Return the (X, Y) coordinate for the center point of the cell that contains the specified text.  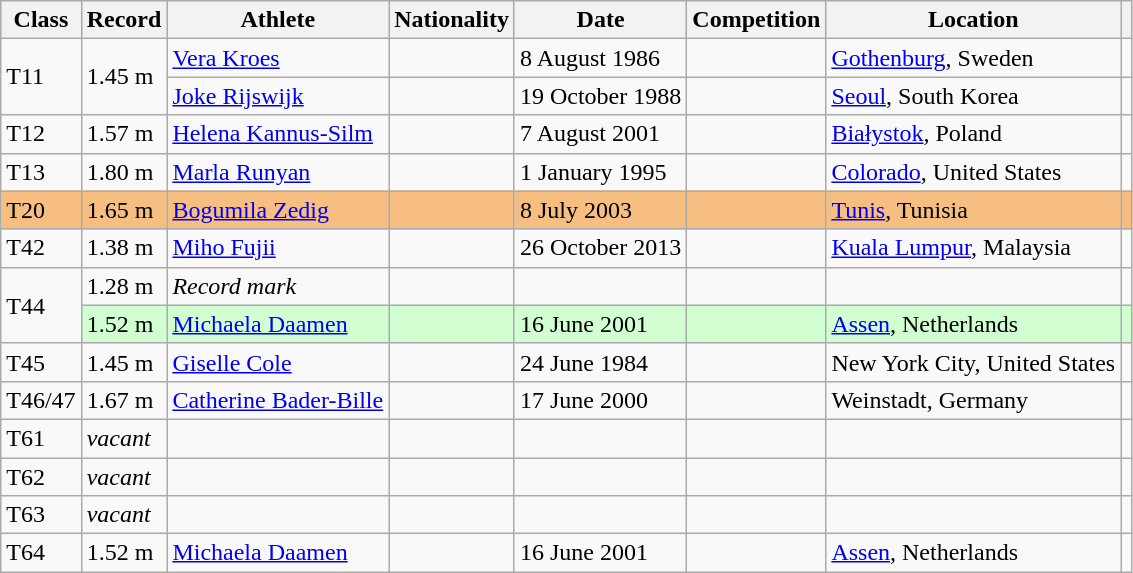
Weinstadt, Germany (974, 400)
1.38 m (124, 248)
1.28 m (124, 286)
T63 (41, 515)
Marla Runyan (278, 172)
Kuala Lumpur, Malaysia (974, 248)
8 August 1986 (600, 58)
Seoul, South Korea (974, 96)
T20 (41, 210)
T11 (41, 77)
Date (600, 20)
T61 (41, 438)
New York City, United States (974, 362)
Vera Kroes (278, 58)
T44 (41, 305)
26 October 2013 (600, 248)
19 October 1988 (600, 96)
17 June 2000 (600, 400)
Location (974, 20)
Helena Kannus-Silm (278, 134)
Tunis, Tunisia (974, 210)
T12 (41, 134)
T13 (41, 172)
8 July 2003 (600, 210)
24 June 1984 (600, 362)
Miho Fujii (278, 248)
1.65 m (124, 210)
1.57 m (124, 134)
Record (124, 20)
7 August 2001 (600, 134)
Colorado, United States (974, 172)
Catherine Bader-Bille (278, 400)
1.67 m (124, 400)
Competition (756, 20)
1.80 m (124, 172)
Białystok, Poland (974, 134)
T46/47 (41, 400)
1 January 1995 (600, 172)
Nationality (452, 20)
Giselle Cole (278, 362)
Joke Rijswijk (278, 96)
Record mark (278, 286)
Bogumila Zedig (278, 210)
Class (41, 20)
T62 (41, 477)
Athlete (278, 20)
T45 (41, 362)
T42 (41, 248)
Gothenburg, Sweden (974, 58)
T64 (41, 553)
